Search for the cell housing the specified text and yield its (x, y) center coordinate. 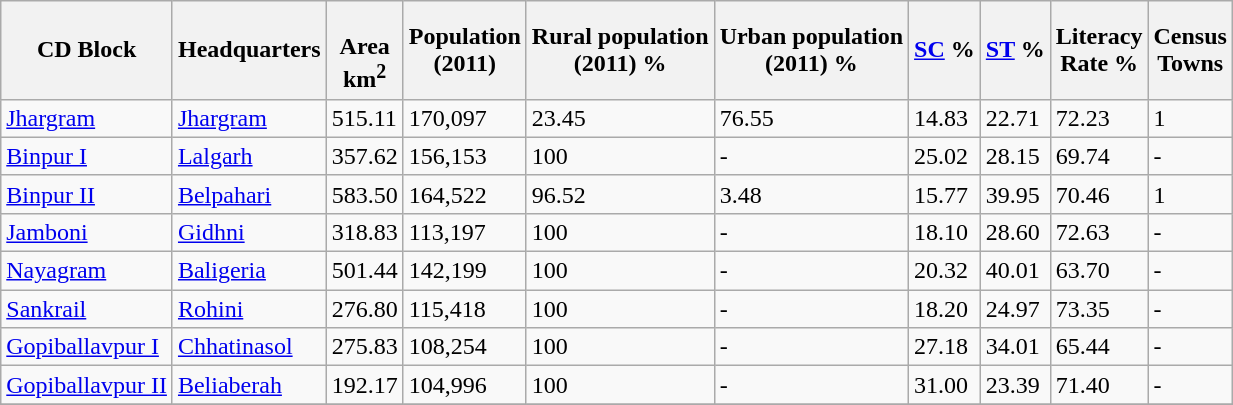
Literacy Rate % (1099, 50)
3.48 (811, 194)
31.00 (945, 385)
CD Block (87, 50)
192.17 (364, 385)
20.32 (945, 271)
515.11 (364, 118)
Chhatinasol (249, 347)
28.60 (1015, 232)
14.83 (945, 118)
Belpahari (249, 194)
CensusTowns (1190, 50)
72.23 (1099, 118)
501.44 (364, 271)
Areakm2 (364, 50)
15.77 (945, 194)
Baligeria (249, 271)
Nayagram (87, 271)
275.83 (364, 347)
27.18 (945, 347)
108,254 (464, 347)
28.15 (1015, 156)
96.52 (620, 194)
24.97 (1015, 309)
170,097 (464, 118)
Gidhni (249, 232)
72.63 (1099, 232)
357.62 (364, 156)
Binpur II (87, 194)
Rural population(2011) % (620, 50)
Sankrail (87, 309)
ST % (1015, 50)
583.50 (364, 194)
22.71 (1015, 118)
18.10 (945, 232)
69.74 (1099, 156)
23.45 (620, 118)
115,418 (464, 309)
Rohini (249, 309)
318.83 (364, 232)
Binpur I (87, 156)
104,996 (464, 385)
SC % (945, 50)
Lalgarh (249, 156)
23.39 (1015, 385)
34.01 (1015, 347)
76.55 (811, 118)
156,153 (464, 156)
39.95 (1015, 194)
Jamboni (87, 232)
164,522 (464, 194)
Gopiballavpur I (87, 347)
Population(2011) (464, 50)
Headquarters (249, 50)
63.70 (1099, 271)
25.02 (945, 156)
142,199 (464, 271)
70.46 (1099, 194)
113,197 (464, 232)
73.35 (1099, 309)
71.40 (1099, 385)
Urban population(2011) % (811, 50)
18.20 (945, 309)
40.01 (1015, 271)
Gopiballavpur II (87, 385)
65.44 (1099, 347)
276.80 (364, 309)
Beliaberah (249, 385)
